Extract the [x, y] coordinate from the center of the cell holding the provided text.  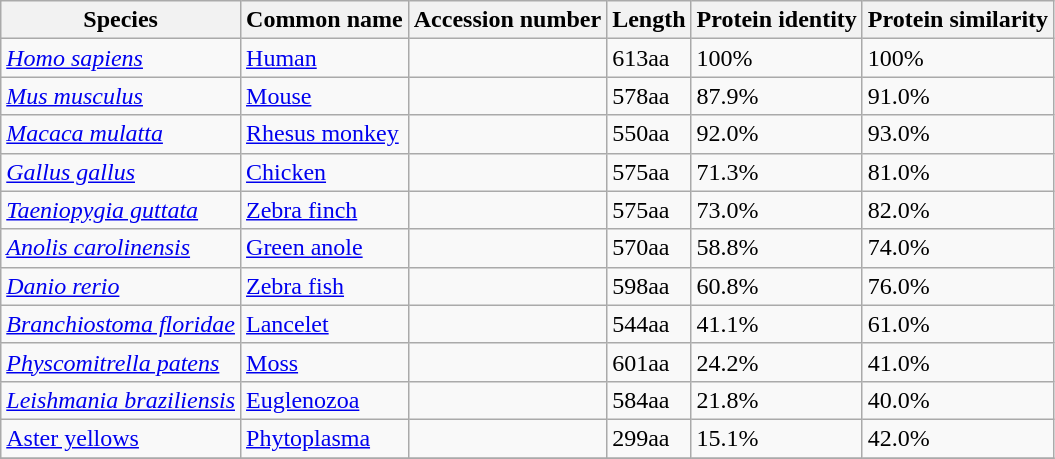
Lancelet [325, 324]
Aster yellows [121, 438]
Rhesus monkey [325, 134]
Homo sapiens [121, 58]
73.0% [776, 210]
Zebra finch [325, 210]
Anolis carolinensis [121, 248]
Accession number [507, 20]
Moss [325, 362]
601aa [649, 362]
76.0% [958, 286]
299aa [649, 438]
Protein similarity [958, 20]
Taeniopygia guttata [121, 210]
58.8% [776, 248]
15.1% [776, 438]
93.0% [958, 134]
Phytoplasma [325, 438]
Protein identity [776, 20]
Euglenozoa [325, 400]
578aa [649, 96]
Length [649, 20]
82.0% [958, 210]
87.9% [776, 96]
Branchiostoma floridae [121, 324]
41.0% [958, 362]
Green anole [325, 248]
Physcomitrella patens [121, 362]
550aa [649, 134]
61.0% [958, 324]
60.8% [776, 286]
Gallus gallus [121, 172]
570aa [649, 248]
584aa [649, 400]
21.8% [776, 400]
Danio rerio [121, 286]
Macaca mulatta [121, 134]
613aa [649, 58]
Chicken [325, 172]
91.0% [958, 96]
Zebra fish [325, 286]
Species [121, 20]
Mus musculus [121, 96]
Leishmania braziliensis [121, 400]
Mouse [325, 96]
24.2% [776, 362]
92.0% [776, 134]
598aa [649, 286]
40.0% [958, 400]
Human [325, 58]
74.0% [958, 248]
71.3% [776, 172]
81.0% [958, 172]
41.1% [776, 324]
42.0% [958, 438]
Common name [325, 20]
544aa [649, 324]
